Return the [x, y] coordinate for the center point of the cell that contains the specified text.  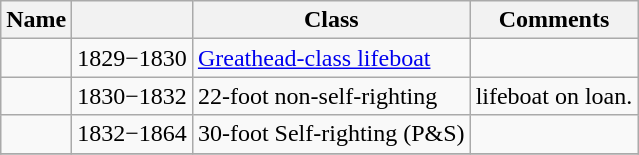
Comments [554, 20]
22-foot non-self-righting [331, 96]
1829−1830 [132, 58]
Class [331, 20]
30-foot Self-righting (P&S) [331, 134]
Greathead-class lifeboat [331, 58]
1830−1832 [132, 96]
lifeboat on loan. [554, 96]
1832−1864 [132, 134]
Name [36, 20]
